Detect which cell encompasses the target text, then output its (x, y) center coordinate. 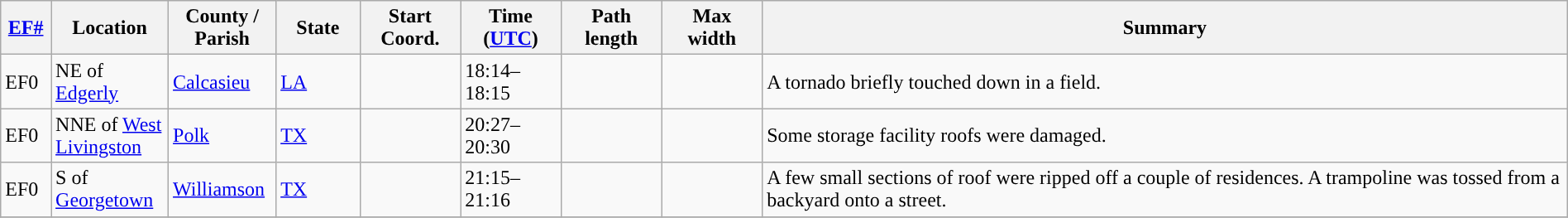
NNE of West Livingston (110, 136)
A tornado briefly touched down in a field. (1165, 81)
Calcasieu (222, 81)
LA (318, 81)
EF# (26, 28)
18:14–18:15 (511, 81)
21:15–21:16 (511, 189)
Start Coord. (410, 28)
Time (UTC) (511, 28)
Path length (611, 28)
State (318, 28)
Some storage facility roofs were damaged. (1165, 136)
Location (110, 28)
A few small sections of roof were ripped off a couple of residences. A trampoline was tossed from a backyard onto a street. (1165, 189)
Williamson (222, 189)
NE of Edgerly (110, 81)
S of Georgetown (110, 189)
20:27–20:30 (511, 136)
Max width (712, 28)
Polk (222, 136)
County / Parish (222, 28)
Summary (1165, 28)
